Locate the cell with the specified text and output its (x, y) center coordinate. 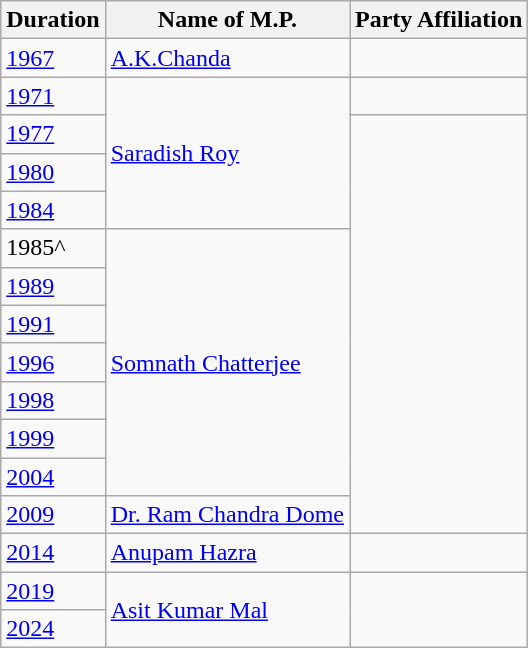
2024 (53, 629)
2009 (53, 515)
2019 (53, 591)
1998 (53, 400)
1999 (53, 438)
Name of M.P. (227, 20)
Duration (53, 20)
1989 (53, 286)
1967 (53, 58)
2004 (53, 477)
Saradish Roy (227, 153)
Dr. Ram Chandra Dome (227, 515)
Anupam Hazra (227, 553)
A.K.Chanda (227, 58)
2014 (53, 553)
Somnath Chatterjee (227, 362)
1971 (53, 96)
1996 (53, 362)
1985^ (53, 248)
Party Affiliation (439, 20)
1991 (53, 324)
Asit Kumar Mal (227, 610)
1980 (53, 172)
1984 (53, 210)
1977 (53, 134)
